For the text-containing cell, return its midpoint in [x, y] coordinate format. 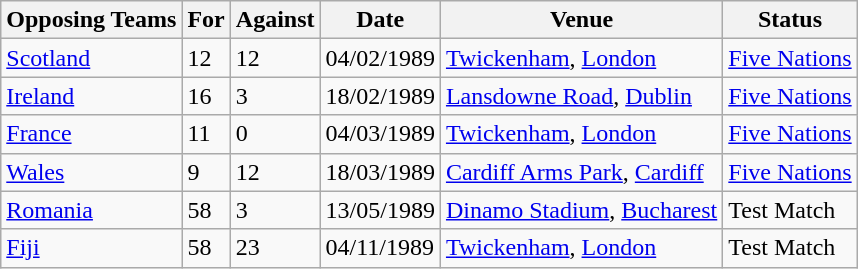
18/03/1989 [380, 172]
Against [275, 20]
9 [206, 172]
Cardiff Arms Park, Cardiff [581, 172]
Romania [92, 210]
France [92, 134]
Fiji [92, 248]
04/02/1989 [380, 58]
Lansdowne Road, Dublin [581, 96]
Status [790, 20]
16 [206, 96]
11 [206, 134]
0 [275, 134]
Scotland [92, 58]
Date [380, 20]
Venue [581, 20]
04/11/1989 [380, 248]
Ireland [92, 96]
For [206, 20]
23 [275, 248]
Wales [92, 172]
Opposing Teams [92, 20]
18/02/1989 [380, 96]
Dinamo Stadium, Bucharest [581, 210]
04/03/1989 [380, 134]
13/05/1989 [380, 210]
